Pinpoint the cell where the given text exists, returning its (x, y) midpoint coordinate. 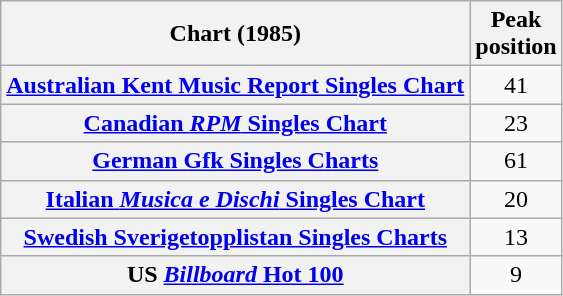
Australian Kent Music Report Singles Chart (236, 85)
Chart (1985) (236, 34)
Italian Musica e Dischi Singles Chart (236, 199)
61 (516, 161)
13 (516, 237)
Canadian RPM Singles Chart (236, 123)
German Gfk Singles Charts (236, 161)
9 (516, 275)
Peakposition (516, 34)
41 (516, 85)
US Billboard Hot 100 (236, 275)
Swedish Sverigetopplistan Singles Charts (236, 237)
20 (516, 199)
23 (516, 123)
